Identify which cell holds the provided text, then report its (x, y) central coordinate. 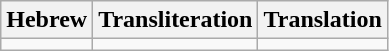
Translation (322, 20)
Hebrew (47, 20)
Transliteration (176, 20)
